From the cell containing the given text, extract its center point as [X, Y] coordinate. 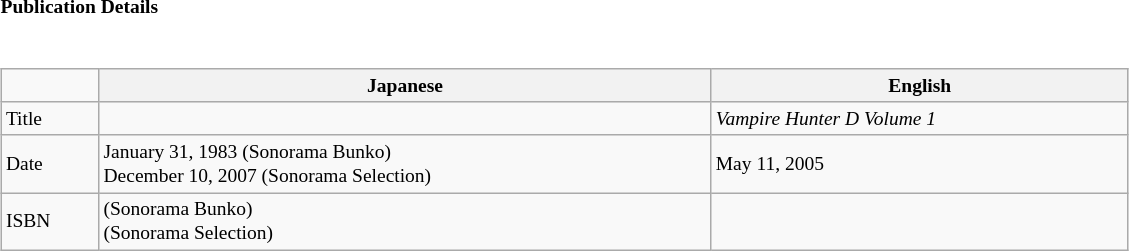
Japanese [405, 86]
Vampire Hunter D Volume 1 [920, 118]
Title [50, 118]
ISBN [50, 222]
Date [50, 164]
May 11, 2005 [920, 164]
January 31, 1983 (Sonorama Bunko)December 10, 2007 (Sonorama Selection) [405, 164]
(Sonorama Bunko) (Sonorama Selection) [405, 222]
English [920, 86]
